Return the (x, y) coordinate for the center point of the cell that contains the specified text.  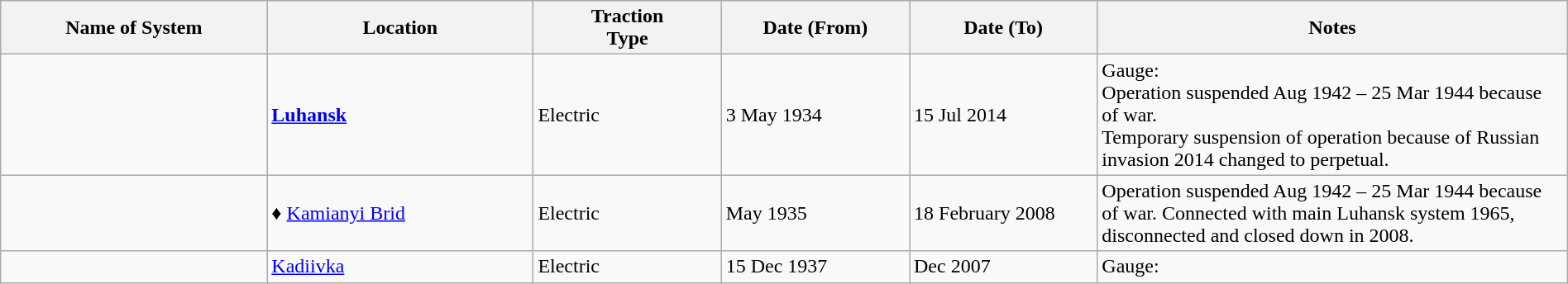
Notes (1332, 28)
Location (400, 28)
Kadiivka (400, 267)
Date (To) (1004, 28)
15 Dec 1937 (815, 267)
Gauge: (1332, 267)
15 Jul 2014 (1004, 115)
May 1935 (815, 213)
Dec 2007 (1004, 267)
3 May 1934 (815, 115)
Luhansk (400, 115)
♦ Kamianyi Brid (400, 213)
Operation suspended Aug 1942 – 25 Mar 1944 because of war. Connected with main Luhansk system 1965, disconnected and closed down in 2008. (1332, 213)
TractionType (627, 28)
18 February 2008 (1004, 213)
Date (From) (815, 28)
Name of System (134, 28)
